Scan for the cell matching the given text and deliver its (x, y) coordinate at center. 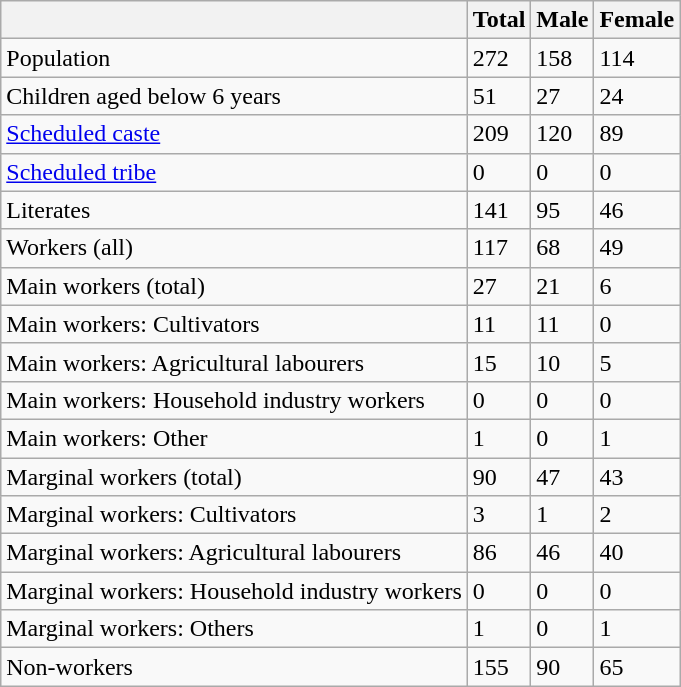
Total (499, 20)
6 (637, 286)
40 (637, 553)
24 (637, 96)
10 (562, 362)
Main workers: Agricultural labourers (234, 362)
Marginal workers: Others (234, 629)
Main workers: Other (234, 438)
Scheduled caste (234, 134)
89 (637, 134)
21 (562, 286)
141 (499, 210)
Main workers: Household industry workers (234, 400)
47 (562, 477)
65 (637, 667)
49 (637, 248)
15 (499, 362)
Female (637, 20)
95 (562, 210)
Marginal workers: Household industry workers (234, 591)
Marginal workers: Cultivators (234, 515)
117 (499, 248)
158 (562, 58)
3 (499, 515)
86 (499, 553)
Main workers: Cultivators (234, 324)
Scheduled tribe (234, 172)
Literates (234, 210)
5 (637, 362)
120 (562, 134)
68 (562, 248)
Main workers (total) (234, 286)
272 (499, 58)
Marginal workers (total) (234, 477)
51 (499, 96)
209 (499, 134)
Children aged below 6 years (234, 96)
Population (234, 58)
Non-workers (234, 667)
Marginal workers: Agricultural labourers (234, 553)
43 (637, 477)
155 (499, 667)
Workers (all) (234, 248)
2 (637, 515)
114 (637, 58)
Male (562, 20)
